Extract the (X, Y) coordinate from the center of the cell holding the provided text.  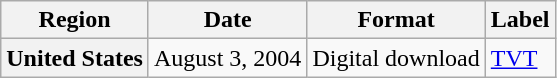
Digital download (396, 58)
Region (75, 20)
Date (227, 20)
Format (396, 20)
United States (75, 58)
August 3, 2004 (227, 58)
TVT (520, 58)
Label (520, 20)
